Return the [X, Y] coordinate for the center point of the cell that contains the specified text.  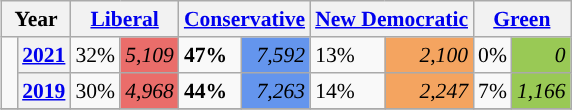
7% [492, 91]
2021 [44, 55]
7,592 [276, 55]
30% [95, 91]
Liberal [124, 19]
32% [95, 55]
0 [542, 55]
New Democratic [392, 19]
13% [348, 55]
2019 [44, 91]
44% [210, 91]
7,263 [276, 91]
47% [210, 55]
Conservative [244, 19]
2,100 [429, 55]
2,247 [429, 91]
0% [492, 55]
14% [348, 91]
4,968 [150, 91]
Year [36, 19]
5,109 [150, 55]
Green [522, 19]
1,166 [542, 91]
